Provide the [X, Y] coordinate of the cell's center where the given text is located.  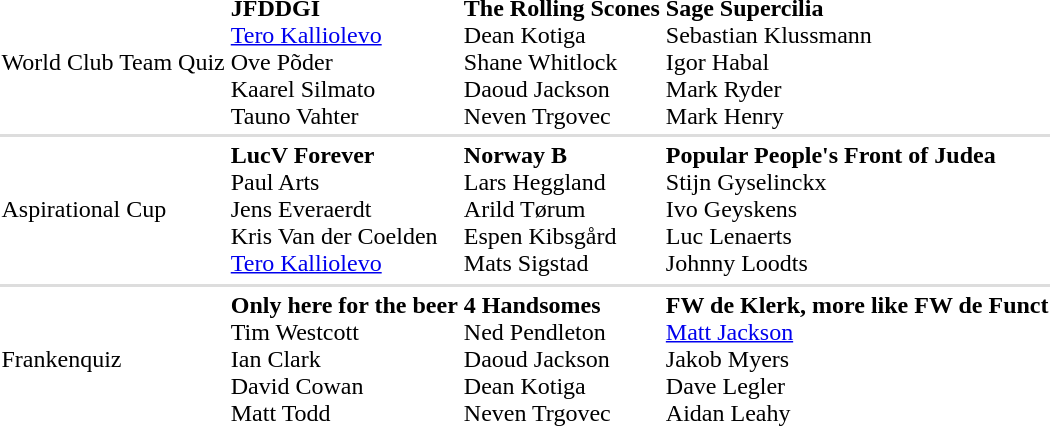
Aspirational Cup [113, 209]
LucV Forever Paul Arts Jens Everaerdt Kris Van der Coelden Tero Kalliolevo [344, 209]
Popular People's Front of Judea Stijn Gyselinckx Ivo Geyskens Luc Lenaerts Johnny Loodts [857, 209]
Norway B Lars Heggland Arild Tørum Espen Kibsgård Mats Sigstad [562, 209]
